Pinpoint the cell where the given text exists, returning its [X, Y] midpoint coordinate. 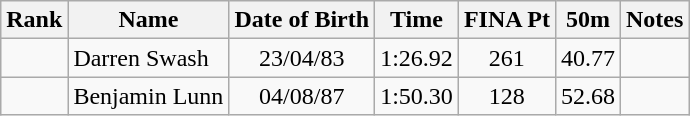
Notes [654, 20]
40.77 [588, 58]
1:50.30 [417, 96]
23/04/83 [302, 58]
Time [417, 20]
Name [148, 20]
Date of Birth [302, 20]
Benjamin Lunn [148, 96]
Rank [34, 20]
261 [506, 58]
128 [506, 96]
FINA Pt [506, 20]
04/08/87 [302, 96]
1:26.92 [417, 58]
Darren Swash [148, 58]
50m [588, 20]
52.68 [588, 96]
